Provide the (x, y) coordinate of the cell's center where the given text is located.  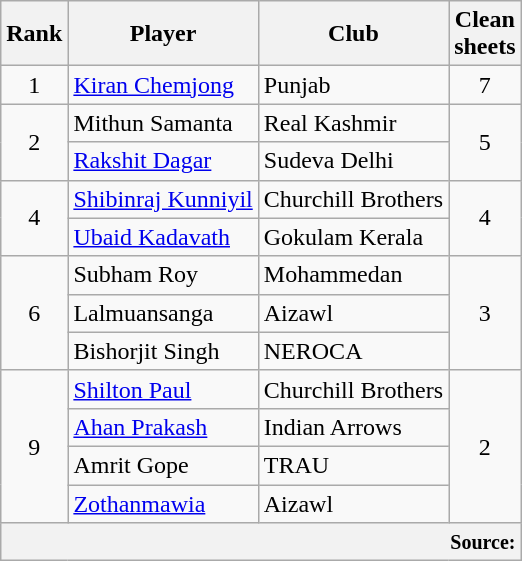
6 (34, 313)
TRAU (353, 465)
Lalmuansanga (163, 313)
Shibinraj Kunniyil (163, 199)
Punjab (353, 85)
Source: (261, 542)
Mohammedan (353, 275)
Player (163, 34)
7 (485, 85)
3 (485, 313)
Mithun Samanta (163, 123)
Real Kashmir (353, 123)
NEROCA (353, 351)
1 (34, 85)
Ubaid Kadavath (163, 237)
Sudeva Delhi (353, 161)
Indian Arrows (353, 427)
9 (34, 446)
Subham Roy (163, 275)
Amrit Gope (163, 465)
Shilton Paul (163, 389)
Club (353, 34)
Cleansheets (485, 34)
Rakshit Dagar (163, 161)
Gokulam Kerala (353, 237)
Zothanmawia (163, 503)
5 (485, 142)
Bishorjit Singh (163, 351)
Rank (34, 34)
Ahan Prakash (163, 427)
Kiran Chemjong (163, 85)
